Provide the [X, Y] coordinate of the cell's center where the given text is located.  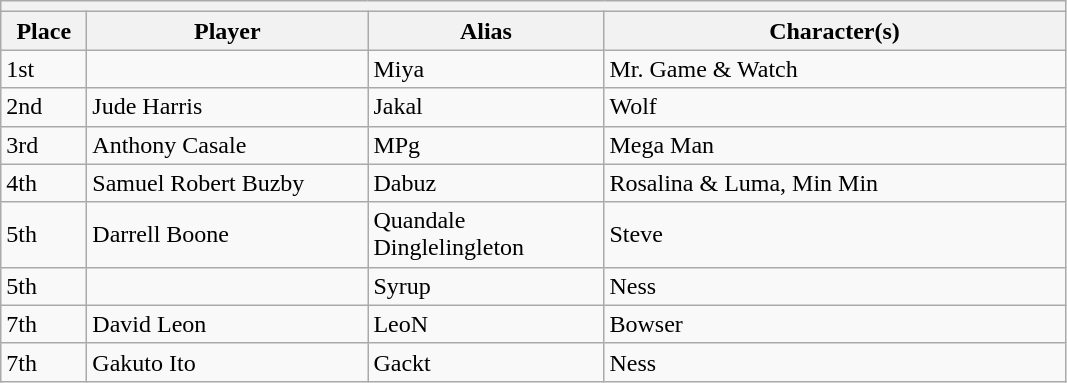
Jude Harris [228, 107]
Rosalina & Luma, Min Min [834, 183]
Miya [486, 69]
Darrell Boone [228, 234]
Syrup [486, 286]
Wolf [834, 107]
Samuel Robert Buzby [228, 183]
1st [44, 69]
Gackt [486, 362]
Jakal [486, 107]
3rd [44, 145]
Quandale Dinglelingleton [486, 234]
2nd [44, 107]
David Leon [228, 324]
Place [44, 31]
MPg [486, 145]
Mr. Game & Watch [834, 69]
Gakuto Ito [228, 362]
Player [228, 31]
Character(s) [834, 31]
Steve [834, 234]
Mega Man [834, 145]
Alias [486, 31]
Bowser [834, 324]
4th [44, 183]
Dabuz [486, 183]
LeoN [486, 324]
Anthony Casale [228, 145]
